For the text-containing cell, return its midpoint in (x, y) coordinate format. 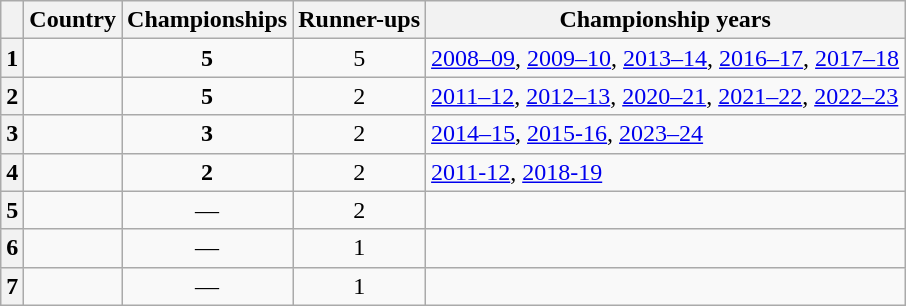
2008–09, 2009–10, 2013–14, 2016–17, 2017–18 (666, 58)
Country (73, 20)
2011-12, 2018-19 (666, 172)
2014–15, 2015-16, 2023–24 (666, 134)
Runner-ups (360, 20)
2011–12, 2012–13, 2020–21, 2021–22, 2022–23 (666, 96)
7 (12, 286)
4 (12, 172)
6 (12, 248)
Championships (208, 20)
Championship years (666, 20)
